Scan for the cell matching the given text and deliver its [x, y] coordinate at center. 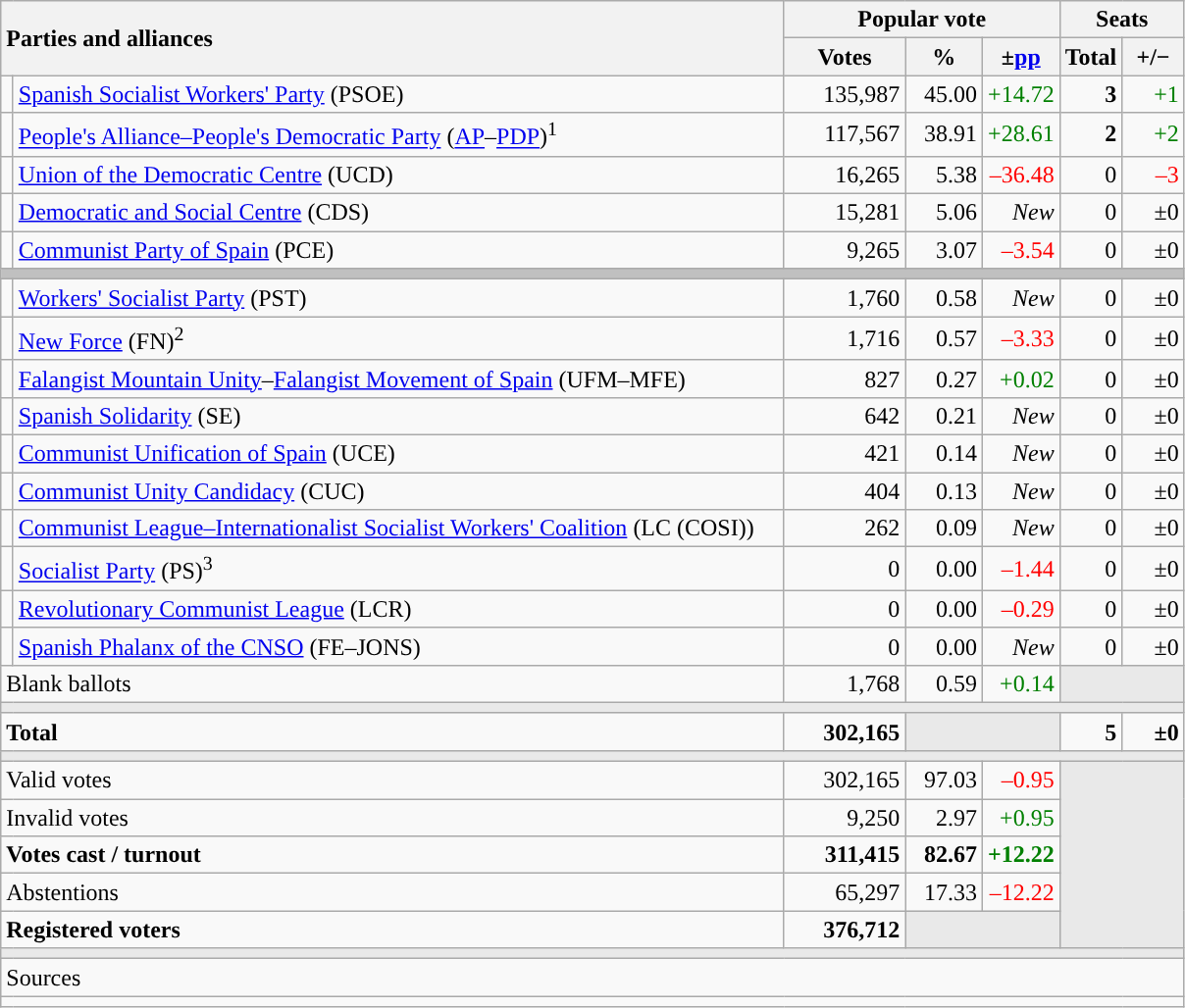
5 [1091, 731]
+/− [1154, 57]
Parties and alliances [392, 38]
1,768 [845, 683]
376,712 [845, 930]
0.57 [944, 339]
Workers' Socialist Party (PST) [398, 298]
16,265 [845, 175]
404 [845, 491]
Falangist Mountain Unity–Falangist Movement of Spain (UFM–MFE) [398, 378]
827 [845, 378]
Abstentions [392, 892]
+1 [1154, 94]
–0.29 [1020, 609]
–3 [1154, 175]
5.06 [944, 213]
0.13 [944, 491]
Votes [845, 57]
–0.95 [1020, 781]
Registered voters [392, 930]
97.03 [944, 781]
Sources [592, 978]
Democratic and Social Centre (CDS) [398, 213]
Communist Party of Spain (PCE) [398, 250]
262 [845, 529]
People's Alliance–People's Democratic Party (AP–PDP)1 [398, 135]
+2 [1154, 135]
0.14 [944, 453]
+0.02 [1020, 378]
±pp [1020, 57]
Seats [1122, 20]
0.58 [944, 298]
Communist Unity Candidacy (CUC) [398, 491]
15,281 [845, 213]
2.97 [944, 818]
0.59 [944, 683]
–1.44 [1020, 569]
135,987 [845, 94]
Spanish Solidarity (SE) [398, 416]
Socialist Party (PS)3 [398, 569]
Invalid votes [392, 818]
9,265 [845, 250]
17.33 [944, 892]
9,250 [845, 818]
65,297 [845, 892]
Blank ballots [392, 683]
Valid votes [392, 781]
1,716 [845, 339]
2 [1091, 135]
–12.22 [1020, 892]
82.67 [944, 855]
Spanish Socialist Workers' Party (PSOE) [398, 94]
+28.61 [1020, 135]
New Force (FN)2 [398, 339]
Communist League–Internationalist Socialist Workers' Coalition (LC (COSI)) [398, 529]
Communist Unification of Spain (UCE) [398, 453]
0.21 [944, 416]
45.00 [944, 94]
1,760 [845, 298]
–3.54 [1020, 250]
–3.33 [1020, 339]
0.27 [944, 378]
% [944, 57]
Popular vote [922, 20]
117,567 [845, 135]
Votes cast / turnout [392, 855]
–36.48 [1020, 175]
0.09 [944, 529]
38.91 [944, 135]
3 [1091, 94]
+14.72 [1020, 94]
+12.22 [1020, 855]
+0.95 [1020, 818]
Spanish Phalanx of the CNSO (FE–JONS) [398, 646]
642 [845, 416]
+0.14 [1020, 683]
311,415 [845, 855]
Union of the Democratic Centre (UCD) [398, 175]
421 [845, 453]
Revolutionary Communist League (LCR) [398, 609]
3.07 [944, 250]
5.38 [944, 175]
